Provide the [X, Y] coordinate of the cell's center where the given text is located.  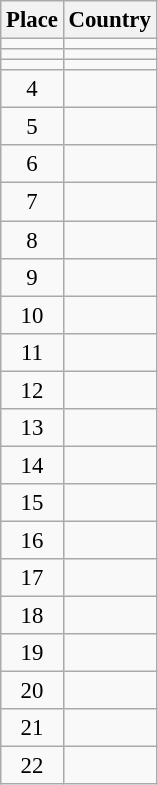
6 [32, 165]
Country [110, 20]
20 [32, 691]
22 [32, 766]
21 [32, 728]
7 [32, 202]
19 [32, 653]
4 [32, 89]
15 [32, 503]
11 [32, 352]
12 [32, 390]
18 [32, 616]
10 [32, 315]
17 [32, 578]
9 [32, 277]
14 [32, 465]
13 [32, 428]
Place [32, 20]
16 [32, 540]
8 [32, 240]
5 [32, 127]
